For the text-containing cell, return its midpoint in (x, y) coordinate format. 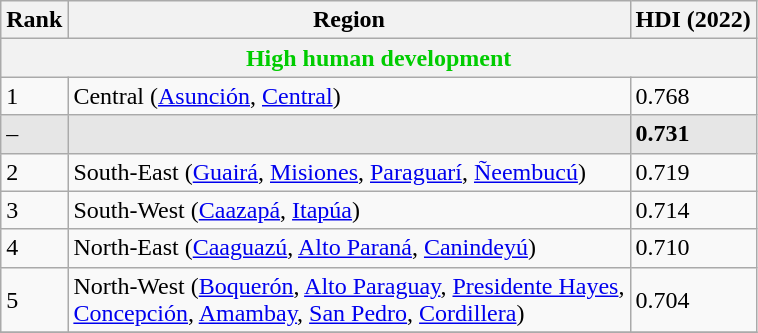
High human development (379, 58)
4 (34, 248)
North-West (Boquerón, Alto Paraguay, Presidente Hayes, Concepción, Amambay, San Pedro, Cordillera) (349, 300)
0.704 (693, 300)
North-East (Caaguazú, Alto Paraná, Canindeyú) (349, 248)
2 (34, 172)
HDI (2022) (693, 20)
0.768 (693, 96)
0.719 (693, 172)
Region (349, 20)
0.731 (693, 134)
0.714 (693, 210)
1 (34, 96)
South-East (Guairá, Misiones, Paraguarí, Ñeembucú) (349, 172)
Central (Asunción, Central) (349, 96)
0.710 (693, 248)
– (34, 134)
South-West (Caazapá, Itapúa) (349, 210)
Rank (34, 20)
3 (34, 210)
5 (34, 300)
